Provide the (X, Y) coordinate of the cell's center where the given text is located.  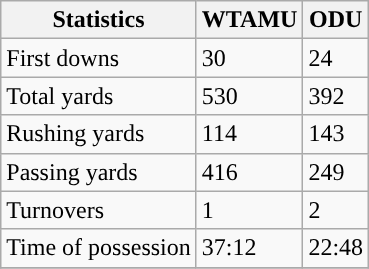
Rushing yards (99, 134)
530 (250, 96)
143 (336, 134)
Passing yards (99, 172)
416 (250, 172)
Turnovers (99, 210)
24 (336, 58)
22:48 (336, 248)
Time of possession (99, 248)
30 (250, 58)
2 (336, 210)
WTAMU (250, 20)
Statistics (99, 20)
114 (250, 134)
First downs (99, 58)
ODU (336, 20)
37:12 (250, 248)
392 (336, 96)
249 (336, 172)
Total yards (99, 96)
1 (250, 210)
